Provide the (X, Y) coordinate of the cell's center where the given text is located.  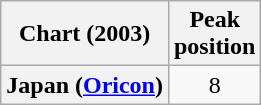
8 (214, 85)
Chart (2003) (85, 34)
Peakposition (214, 34)
Japan (Oricon) (85, 85)
